Output the (X, Y) coordinate of the center of the cell containing the given text.  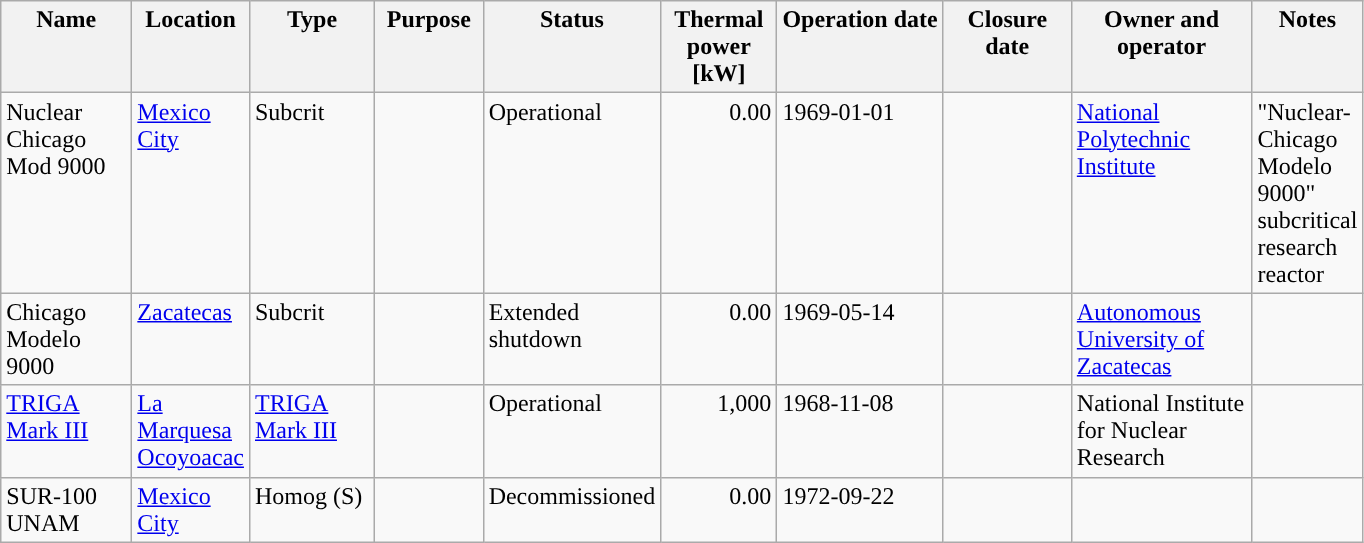
National Institute for Nuclear Research (1162, 431)
Decommissioned (572, 510)
National Polytechnic Institute (1162, 193)
Zacatecas (191, 339)
Nuclear Chicago Mod 9000 (66, 193)
Notes (1308, 47)
Homog (S) (312, 510)
Owner and operator (1162, 47)
1968-11-08 (860, 431)
Autonomous University of Zacatecas (1162, 339)
Purpose (430, 47)
1972-09-22 (860, 510)
Location (191, 47)
Extended shutdown (572, 339)
Closure date (1007, 47)
Thermal power [kW] (719, 47)
Status (572, 47)
Type (312, 47)
"Nuclear-Chicago Modelo 9000" subcritical research reactor (1308, 193)
Name (66, 47)
Operation date (860, 47)
1,000 (719, 431)
1969-01-01 (860, 193)
1969-05-14 (860, 339)
SUR-100 UNAM (66, 510)
Chicago Modelo 9000 (66, 339)
La Marquesa Ocoyoacac (191, 431)
